Search for the cell housing the specified text and yield its [X, Y] center coordinate. 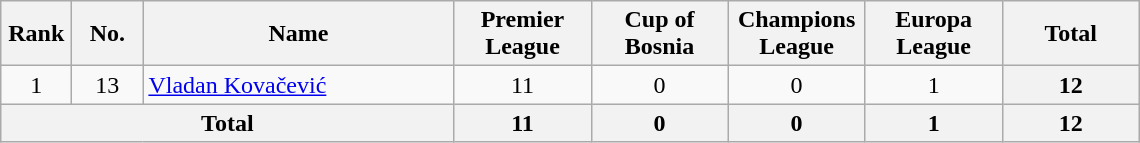
Champions League [796, 34]
Cup of Bosnia [660, 34]
Europa League [934, 34]
Vladan Kovačević [298, 85]
Premier League [522, 34]
13 [108, 85]
No. [108, 34]
Name [298, 34]
Rank [36, 34]
